Capture the cell that displays the provided text and extract its [X, Y] central coordinate. 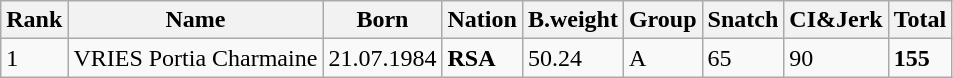
VRIES Portia Charmaine [196, 58]
Total [920, 20]
Snatch [743, 20]
Name [196, 20]
B.weight [572, 20]
Group [662, 20]
Rank [34, 20]
21.07.1984 [382, 58]
Born [382, 20]
90 [836, 58]
65 [743, 58]
1 [34, 58]
50.24 [572, 58]
155 [920, 58]
RSA [482, 58]
Nation [482, 20]
A [662, 58]
CI&Jerk [836, 20]
